Return (x, y) of the center of cell containing provided text 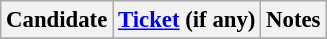
Notes (294, 20)
Ticket (if any) (187, 20)
Candidate (57, 20)
